Determine the [X, Y] coordinate at the center of the cell enclosing the given text.  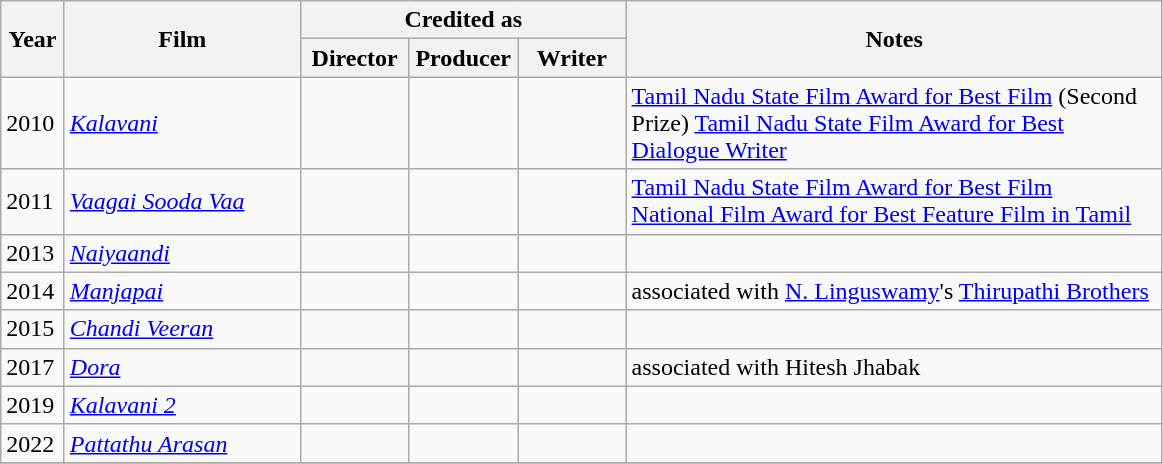
2019 [33, 405]
2013 [33, 253]
associated with N. Linguswamy's Thirupathi Brothers [894, 291]
Notes [894, 39]
Tamil Nadu State Film Award for Best Film (Second Prize) Tamil Nadu State Film Award for Best Dialogue Writer [894, 123]
Chandi Veeran [182, 329]
Kalavani 2 [182, 405]
associated with Hitesh Jhabak [894, 367]
Dora [182, 367]
2022 [33, 443]
Credited as [463, 20]
2010 [33, 123]
Manjapai [182, 291]
2011 [33, 202]
Kalavani [182, 123]
Director [354, 58]
2015 [33, 329]
2017 [33, 367]
Writer [572, 58]
Tamil Nadu State Film Award for Best FilmNational Film Award for Best Feature Film in Tamil [894, 202]
2014 [33, 291]
Pattathu Arasan [182, 443]
Vaagai Sooda Vaa [182, 202]
Naiyaandi [182, 253]
Year [33, 39]
Film [182, 39]
Producer [464, 58]
